Find where the given text appears and provide that cell's center as [x, y] coordinate. 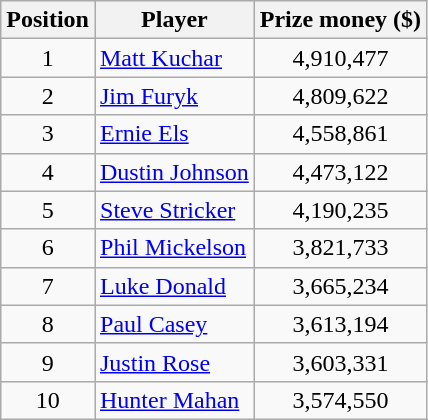
6 [48, 248]
3,574,550 [340, 400]
Prize money ($) [340, 20]
Jim Furyk [174, 96]
3 [48, 134]
4,910,477 [340, 58]
Player [174, 20]
7 [48, 286]
Matt Kuchar [174, 58]
4,473,122 [340, 172]
4,558,861 [340, 134]
1 [48, 58]
Luke Donald [174, 286]
Paul Casey [174, 324]
Steve Stricker [174, 210]
3,613,194 [340, 324]
5 [48, 210]
3,665,234 [340, 286]
Position [48, 20]
Dustin Johnson [174, 172]
4,190,235 [340, 210]
3,821,733 [340, 248]
8 [48, 324]
4,809,622 [340, 96]
Ernie Els [174, 134]
Phil Mickelson [174, 248]
2 [48, 96]
3,603,331 [340, 362]
10 [48, 400]
Justin Rose [174, 362]
4 [48, 172]
Hunter Mahan [174, 400]
9 [48, 362]
